Extract the [x, y] coordinate from the center of the cell holding the provided text.  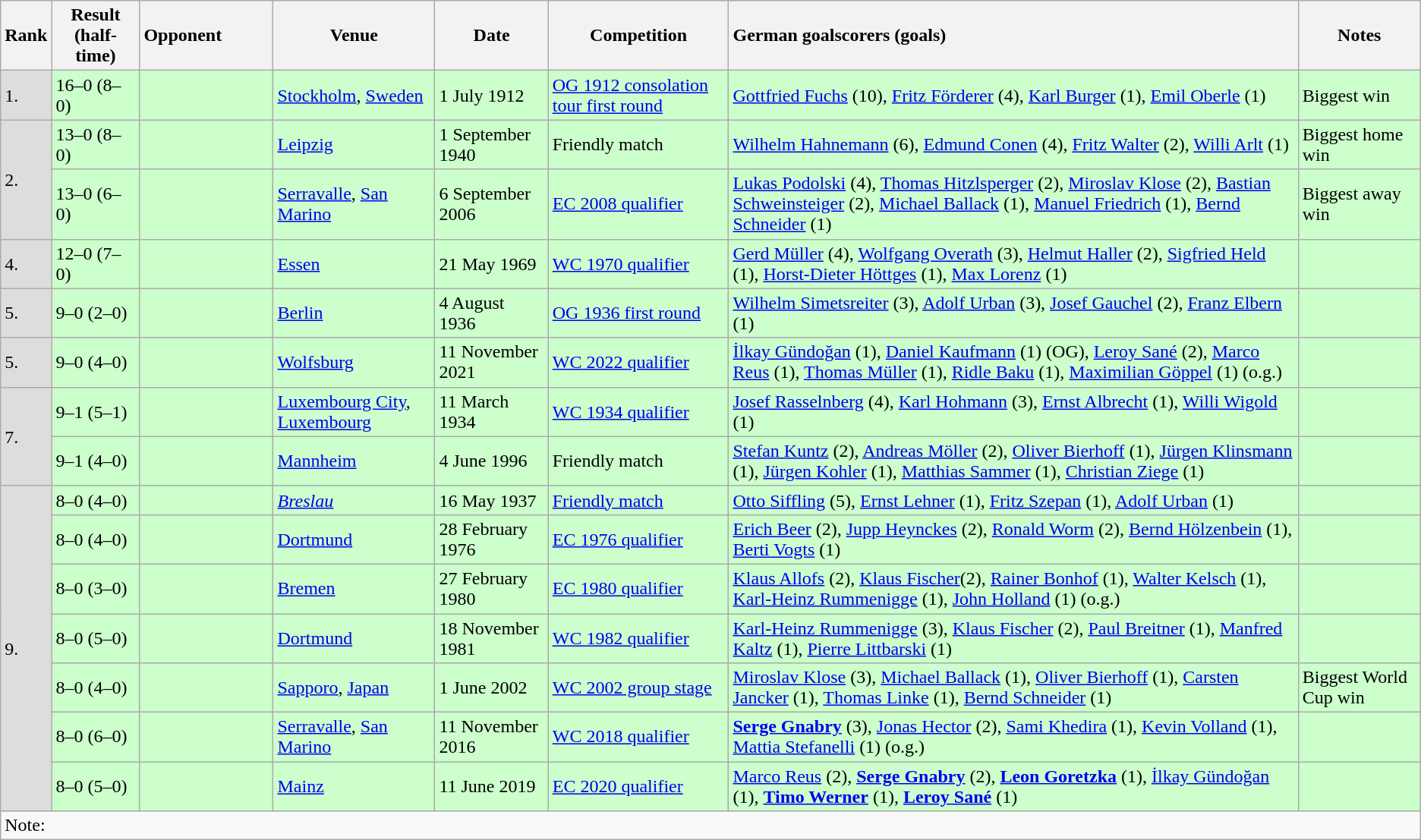
Marco Reus (2), Serge Gnabry (2), Leon Goretzka (1), İlkay Gündoğan (1), Timo Werner (1), Leroy Sané (1) [1013, 786]
16 May 1937 [492, 500]
Competition [638, 36]
4 June 1996 [492, 461]
11 November 2016 [492, 738]
Sapporo, Japan [354, 687]
11 June 2019 [492, 786]
11 March 1934 [492, 411]
9. [26, 648]
Notes [1359, 36]
WC 2018 qualifier [638, 738]
18 November 1981 [492, 637]
Gerd Müller (4), Wolfgang Overath (3), Helmut Haller (2), Sigfried Held (1), Horst-Dieter Höttges (1), Max Lorenz (1) [1013, 264]
Date [492, 36]
WC 2002 group stage [638, 687]
İlkay Gündoğan (1), Daniel Kaufmann (1) (OG), Leroy Sané (2), Marco Reus (1), Thomas Müller (1), Ridle Baku (1), Maximilian Göppel (1) (o.g.) [1013, 363]
OG 1912 consolation tour first round [638, 96]
9–0 (4–0) [96, 363]
Mannheim [354, 461]
Biggest away win [1359, 204]
1 September 1940 [492, 144]
11 November 2021 [492, 363]
28 February 1976 [492, 539]
OG 1936 first round [638, 313]
Erich Beer (2), Jupp Heynckes (2), Ronald Worm (2), Bernd Hölzenbein (1), Berti Vogts (1) [1013, 539]
9–1 (4–0) [96, 461]
27 February 1980 [492, 589]
13–0 (6–0) [96, 204]
Wolfsburg [354, 363]
Biggest World Cup win [1359, 687]
6 September 2006 [492, 204]
Wilhelm Simetsreiter (3), Adolf Urban (3), Josef Gauchel (2), Franz Elbern (1) [1013, 313]
WC 1934 qualifier [638, 411]
Rank [26, 36]
Leipzig [354, 144]
7. [26, 436]
Venue [354, 36]
1 July 1912 [492, 96]
Gottfried Fuchs (10), Fritz Förderer (4), Karl Burger (1), Emil Oberle (1) [1013, 96]
WC 1982 qualifier [638, 637]
WC 2022 qualifier [638, 363]
WC 1970 qualifier [638, 264]
Mainz [354, 786]
9–0 (2–0) [96, 313]
Otto Siffling (5), Ernst Lehner (1), Fritz Szepan (1), Adolf Urban (1) [1013, 500]
German goalscorers (goals) [1013, 36]
Karl-Heinz Rummenigge (3), Klaus Fischer (2), Paul Breitner (1), Manfred Kaltz (1), Pierre Littbarski (1) [1013, 637]
Result (half-time) [96, 36]
Berlin [354, 313]
9–1 (5–1) [96, 411]
Miroslav Klose (3), Michael Ballack (1), Oliver Bierhoff (1), Carsten Jancker (1), Thomas Linke (1), Bernd Schneider (1) [1013, 687]
4 August 1936 [492, 313]
1. [26, 96]
Biggest win [1359, 96]
Biggest home win [1359, 144]
1 June 2002 [492, 687]
Luxembourg City, Luxembourg [354, 411]
Note: [710, 826]
Stockholm, Sweden [354, 96]
21 May 1969 [492, 264]
Serge Gnabry (3), Jonas Hector (2), Sami Khedira (1), Kevin Volland (1), Mattia Stefanelli (1) (o.g.) [1013, 738]
EC 2008 qualifier [638, 204]
Opponent [206, 36]
8–0 (3–0) [96, 589]
EC 2020 qualifier [638, 786]
Wilhelm Hahnemann (6), Edmund Conen (4), Fritz Walter (2), Willi Arlt (1) [1013, 144]
EC 1976 qualifier [638, 539]
12–0 (7–0) [96, 264]
Klaus Allofs (2), Klaus Fischer(2), Rainer Bonhof (1), Walter Kelsch (1), Karl-Heinz Rummenigge (1), John Holland (1) (o.g.) [1013, 589]
Essen [354, 264]
13–0 (8–0) [96, 144]
Stefan Kuntz (2), Andreas Möller (2), Oliver Bierhoff (1), Jürgen Klinsmann (1), Jürgen Kohler (1), Matthias Sammer (1), Christian Ziege (1) [1013, 461]
16–0 (8–0) [96, 96]
Bremen [354, 589]
8–0 (6–0) [96, 738]
2. [26, 179]
4. [26, 264]
Breslau [354, 500]
Josef Rasselnberg (4), Karl Hohmann (3), Ernst Albrecht (1), Willi Wigold (1) [1013, 411]
EC 1980 qualifier [638, 589]
